Detect which cell encompasses the target text, then output its (x, y) center coordinate. 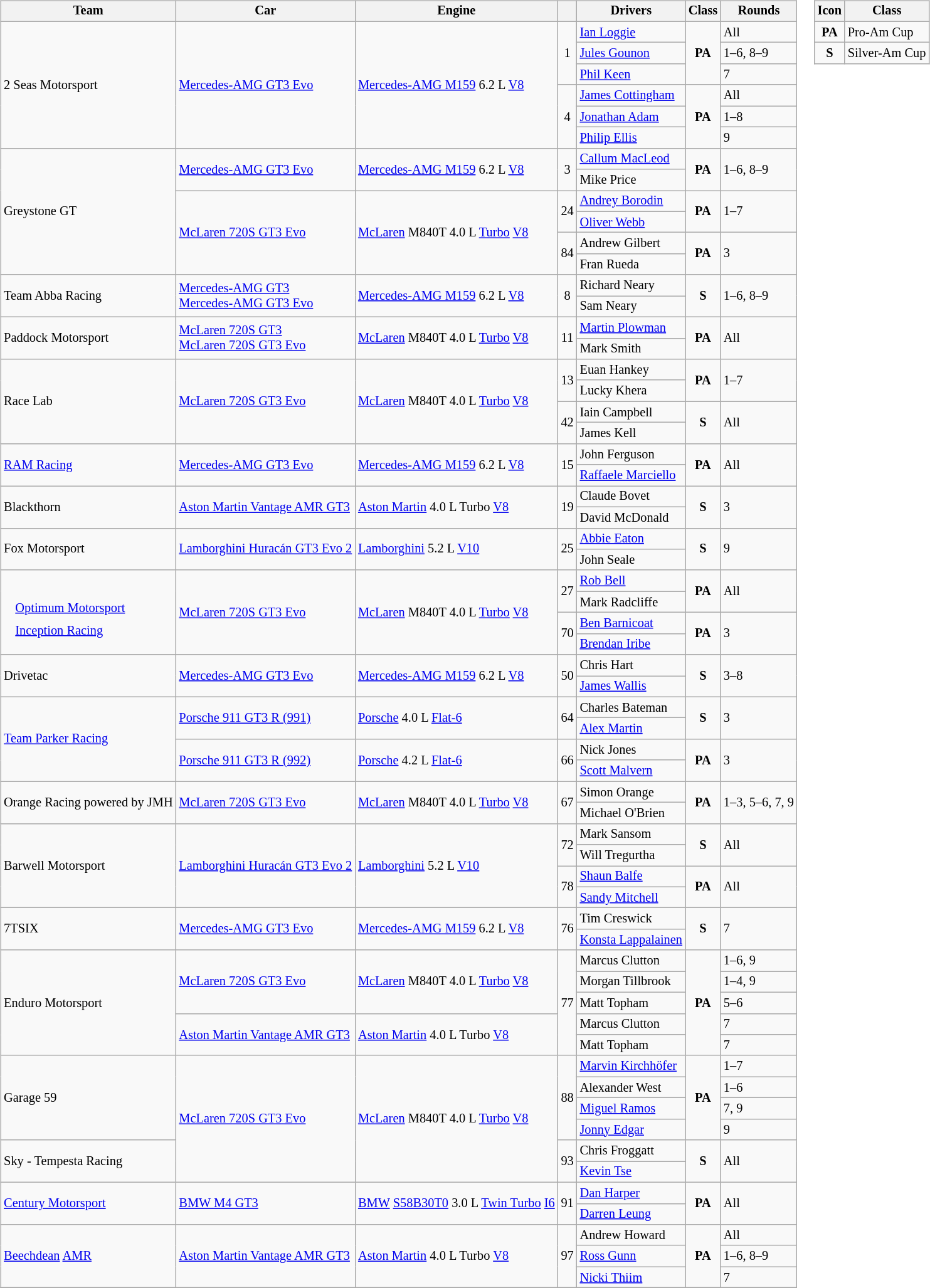
Alex Martin (631, 729)
1–8 (759, 117)
Scott Malvern (631, 771)
64 (568, 717)
Rounds (759, 11)
Mark Radcliffe (631, 602)
Engine (457, 11)
Iain Campbell (631, 412)
Paddock Motorsport (88, 337)
Sky - Tempesta Racing (88, 1161)
5–6 (759, 1003)
Beechdean AMR (88, 1257)
1–6 (759, 1087)
Phil Keen (631, 75)
Team (88, 11)
Andrey Borodin (631, 201)
Brendan Iribe (631, 644)
Andrew Gilbert (631, 243)
24 (568, 212)
93 (568, 1161)
John Seale (631, 560)
Shaun Balfe (631, 877)
Nicki Thiim (631, 1277)
Porsche 4.0 L Flat-6 (457, 717)
1–4, 9 (759, 982)
78 (568, 887)
Car (265, 11)
Optimum Motorsport Inception Racing (88, 612)
77 (568, 1003)
Callum MacLeod (631, 159)
Century Motorsport (88, 1203)
Fran Rueda (631, 265)
11 (568, 337)
Jonny Edgar (631, 1129)
RAM Racing (88, 464)
Drivetac (88, 676)
7, 9 (759, 1109)
James Kell (631, 433)
8 (568, 296)
Mark Sansom (631, 834)
Jonathan Adam (631, 117)
Garage 59 (88, 1097)
70 (568, 633)
2 Seas Motorsport (88, 85)
Sandy Mitchell (631, 897)
50 (568, 676)
Raffaele Marciello (631, 475)
Rob Bell (631, 581)
Simon Orange (631, 792)
Miguel Ramos (631, 1109)
25 (568, 549)
Ian Loggie (631, 32)
Claude Bovet (631, 497)
Silver-Am Cup (887, 53)
97 (568, 1257)
Alexander West (631, 1087)
Icon (830, 11)
88 (568, 1097)
Abbie Eaton (631, 539)
76 (568, 929)
Oliver Webb (631, 222)
66 (568, 760)
Pro-Am Cup (887, 32)
Martin Plowman (631, 327)
84 (568, 253)
27 (568, 591)
Philip Ellis (631, 138)
1–6, 9 (759, 961)
19 (568, 507)
1 (568, 53)
Greystone GT (88, 211)
Inception Racing (70, 630)
Mark Smith (631, 349)
4 (568, 117)
Konsta Lappalainen (631, 940)
Morgan Tillbrook (631, 982)
Porsche 911 GT3 R (991) (265, 717)
15 (568, 464)
67 (568, 803)
Drivers (631, 11)
Jules Gounon (631, 53)
Enduro Motorsport (88, 1003)
BMW S58B30T0 3.0 L Twin Turbo I6 (457, 1203)
3–8 (759, 676)
Sam Neary (631, 307)
James Cottingham (631, 95)
Barwell Motorsport (88, 865)
Orange Racing powered by JMH (88, 803)
Will Tregurtha (631, 855)
91 (568, 1203)
John Ferguson (631, 454)
Mercedes-AMG GT3 Mercedes-AMG GT3 Evo (265, 296)
Euan Hankey (631, 370)
David McDonald (631, 517)
Charles Bateman (631, 707)
James Wallis (631, 687)
Richard Neary (631, 285)
Andrew Howard (631, 1235)
72 (568, 844)
Tim Creswick (631, 919)
Porsche 911 GT3 R (992) (265, 760)
13 (568, 380)
Marvin Kirchhöfer (631, 1066)
Race Lab (88, 401)
Ben Barnicoat (631, 623)
Nick Jones (631, 750)
42 (568, 423)
Lucky Khera (631, 391)
Team Parker Racing (88, 739)
Optimum Motorsport (70, 608)
Darren Leung (631, 1214)
BMW M4 GT3 (265, 1203)
McLaren 720S GT3 McLaren 720S GT3 Evo (265, 337)
Kevin Tse (631, 1172)
Ross Gunn (631, 1256)
7TSIX (88, 929)
Chris Froggatt (631, 1151)
Blackthorn (88, 507)
Fox Motorsport (88, 549)
1–3, 5–6, 7, 9 (759, 803)
Chris Hart (631, 665)
Mike Price (631, 180)
Team Abba Racing (88, 296)
Porsche 4.2 L Flat-6 (457, 760)
Michael O'Brien (631, 813)
Dan Harper (631, 1193)
